Find where the given text appears and provide that cell's center as [X, Y] coordinate. 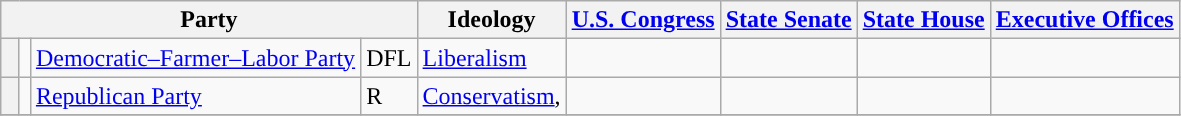
DFL [389, 58]
Ideology [492, 20]
Liberalism [492, 58]
Executive Offices [1084, 20]
State House [924, 20]
Party [209, 20]
U.S. Congress [643, 20]
R [389, 96]
State Senate [788, 20]
Conservatism, [492, 96]
Republican Party [195, 96]
Democratic–Farmer–Labor Party [195, 58]
